Capture the cell that displays the provided text and extract its (X, Y) central coordinate. 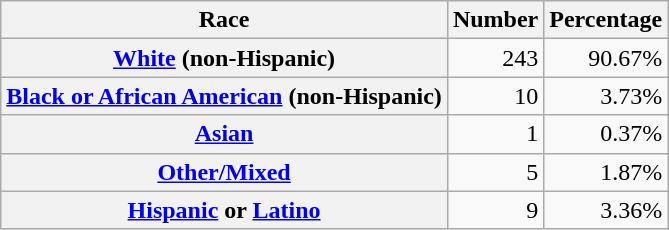
9 (495, 210)
1.87% (606, 172)
Hispanic or Latino (224, 210)
90.67% (606, 58)
5 (495, 172)
Other/Mixed (224, 172)
1 (495, 134)
Percentage (606, 20)
0.37% (606, 134)
10 (495, 96)
Race (224, 20)
Asian (224, 134)
243 (495, 58)
3.36% (606, 210)
Black or African American (non-Hispanic) (224, 96)
Number (495, 20)
3.73% (606, 96)
White (non-Hispanic) (224, 58)
